From the cell containing the given text, extract its center point as [X, Y] coordinate. 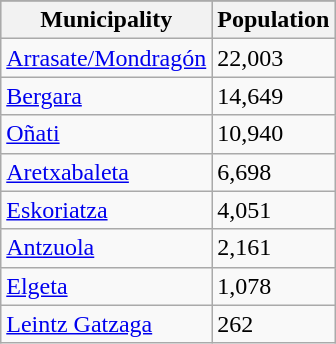
Elgeta [106, 286]
Aretxabaleta [106, 172]
14,649 [274, 96]
10,940 [274, 134]
22,003 [274, 58]
Population [274, 20]
Bergara [106, 96]
Municipality [106, 20]
1,078 [274, 286]
Arrasate/Mondragón [106, 58]
Antzuola [106, 248]
4,051 [274, 210]
Eskoriatza [106, 210]
Oñati [106, 134]
2,161 [274, 248]
Leintz Gatzaga [106, 324]
262 [274, 324]
6,698 [274, 172]
